Find where the given text appears and provide that cell's center as [x, y] coordinate. 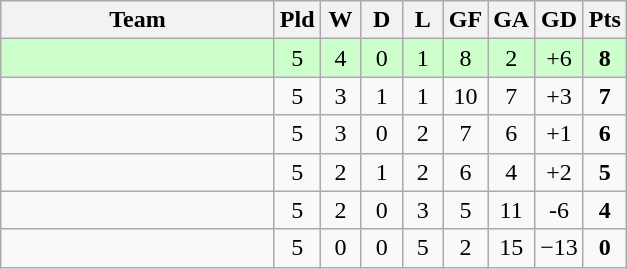
GD [560, 20]
−13 [560, 248]
+1 [560, 134]
D [382, 20]
15 [512, 248]
11 [512, 210]
L [422, 20]
10 [465, 96]
GA [512, 20]
+2 [560, 172]
GF [465, 20]
Team [138, 20]
Pld [297, 20]
W [340, 20]
Pts [604, 20]
+3 [560, 96]
-6 [560, 210]
+6 [560, 58]
